Extract the (x, y) coordinate from the center of the cell holding the provided text.  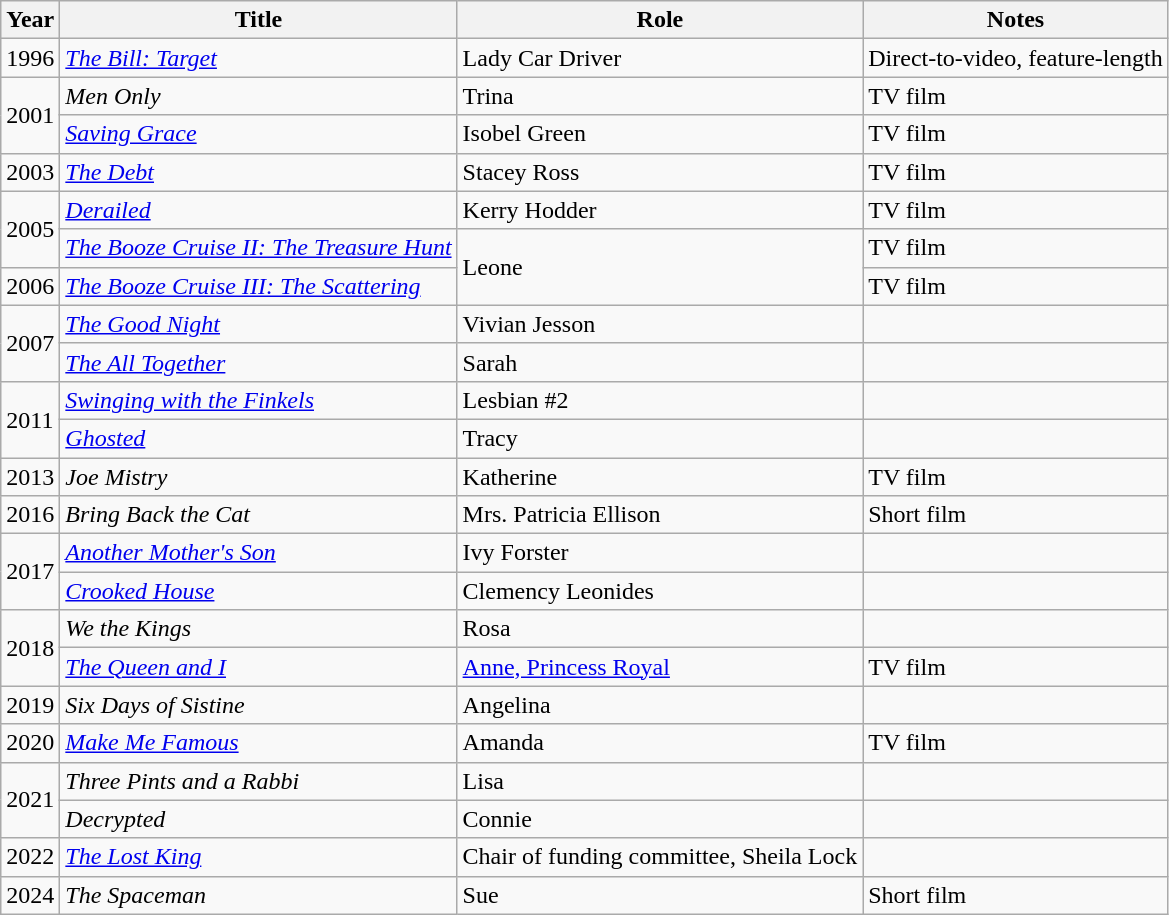
Bring Back the Cat (258, 515)
The Spaceman (258, 895)
Six Days of Sistine (258, 705)
Amanda (660, 743)
Mrs. Patricia Ellison (660, 515)
Lesbian #2 (660, 400)
Lisa (660, 781)
Year (30, 20)
Isobel Green (660, 134)
Make Me Famous (258, 743)
1996 (30, 58)
Another Mother's Son (258, 553)
2021 (30, 800)
Swinging with the Finkels (258, 400)
Crooked House (258, 591)
Men Only (258, 96)
Title (258, 20)
2003 (30, 172)
The Bill: Target (258, 58)
2001 (30, 115)
The Lost King (258, 857)
Trina (660, 96)
Notes (1016, 20)
Tracy (660, 438)
2011 (30, 419)
The Good Night (258, 324)
We the Kings (258, 629)
Decrypted (258, 819)
2013 (30, 477)
Stacey Ross (660, 172)
2022 (30, 857)
Chair of funding committee, Sheila Lock (660, 857)
Kerry Hodder (660, 210)
2006 (30, 286)
2024 (30, 895)
Derailed (258, 210)
Katherine (660, 477)
Ivy Forster (660, 553)
Anne, Princess Royal (660, 667)
2016 (30, 515)
Angelina (660, 705)
2019 (30, 705)
Rosa (660, 629)
Joe Mistry (258, 477)
Leone (660, 267)
2007 (30, 343)
2018 (30, 648)
Vivian Jesson (660, 324)
Sarah (660, 362)
2020 (30, 743)
Saving Grace (258, 134)
Sue (660, 895)
Ghosted (258, 438)
The All Together (258, 362)
Direct-to-video, feature-length (1016, 58)
Role (660, 20)
The Debt (258, 172)
2017 (30, 572)
Connie (660, 819)
Lady Car Driver (660, 58)
Three Pints and a Rabbi (258, 781)
The Queen and I (258, 667)
The Booze Cruise II: The Treasure Hunt (258, 248)
2005 (30, 229)
Clemency Leonides (660, 591)
The Booze Cruise III: The Scattering (258, 286)
